Locate the cell with the specified text and output its [X, Y] center coordinate. 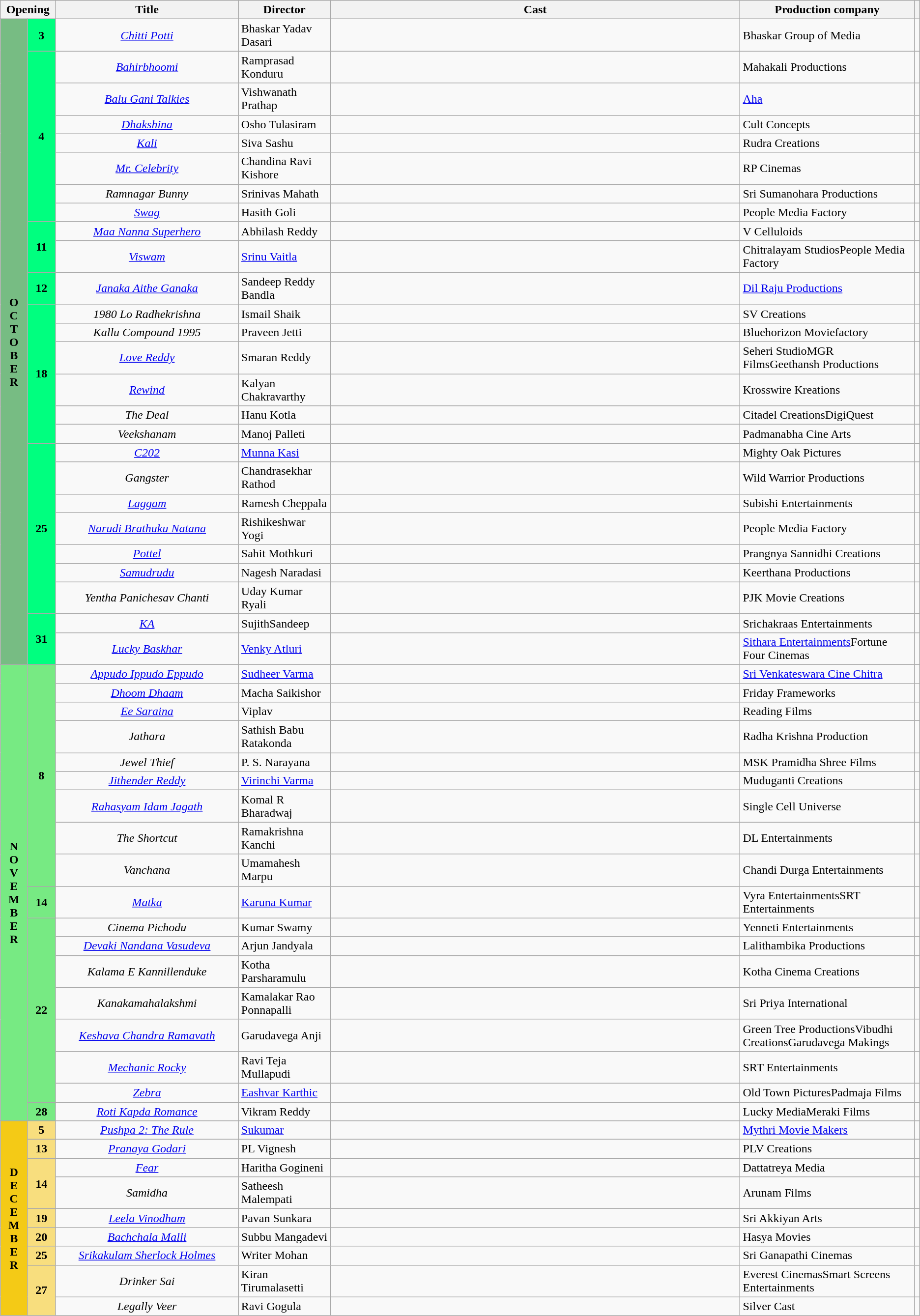
Sukumar [284, 1130]
Cult Concepts [827, 124]
Chitti Potti [147, 35]
P. S. Narayana [284, 762]
Kotha Parsharamulu [284, 971]
Janaka Aithe Ganaka [147, 288]
SujithSandeep [284, 623]
Vanchana [147, 870]
Garudavega Anji [284, 1035]
Jithender Reddy [147, 781]
MSK Pramidha Shree Films [827, 762]
Title [147, 10]
Kumar Swamy [284, 927]
Balu Gani Talkies [147, 99]
Bluehorizon Moviefactory [827, 333]
Mahakali Productions [827, 67]
Virinchi Varma [284, 781]
Arjun Jandyala [284, 946]
The Deal [147, 415]
Umamahesh Marpu [284, 870]
Fear [147, 1168]
Kanakamahalakshmi [147, 1003]
Veekshanam [147, 434]
Subbu Mangadevi [284, 1237]
Roti Kapda Romance [147, 1111]
Bahirbhoomi [147, 67]
RP Cinemas [827, 168]
Viplav [284, 712]
Satheesh Malempati [284, 1193]
Hasya Movies [827, 1237]
Bhaskar Yadav Dasari [284, 35]
SV Creations [827, 314]
Srinivas Mahath [284, 194]
V Celluloids [827, 231]
Kali [147, 143]
Venky Atluri [284, 649]
1980 Lo Radhekrishna [147, 314]
Dhakshina [147, 124]
3 [41, 35]
Krosswire Kreations [827, 390]
Munna Kasi [284, 453]
Kotha Cinema Creations [827, 971]
Kalyan Chakravarthy [284, 390]
Kalama E Kannillenduke [147, 971]
Zebra [147, 1092]
Green Tree ProductionsVibudhi CreationsGarudavega Makings [827, 1035]
C202 [147, 453]
Narudi Brathuku Natana [147, 529]
Hanu Kotla [284, 415]
Karuna Kumar [284, 902]
Sri Priya International [827, 1003]
Pottel [147, 554]
Siva Sashu [284, 143]
Maa Nanna Superhero [147, 231]
31 [41, 639]
Praveen Jetti [284, 333]
Uday Kumar Ryali [284, 598]
Gangster [147, 478]
11 [41, 247]
Rewind [147, 390]
Samidha [147, 1193]
Rahasyam Idam Jagath [147, 806]
Bachchala Malli [147, 1237]
28 [41, 1111]
Sandeep Reddy Bandla [284, 288]
Mechanic Rocky [147, 1067]
Sri Sumanohara Productions [827, 194]
The Shortcut [147, 838]
Friday Frameworks [827, 692]
Wild Warrior Productions [827, 478]
Bhaskar Group of Media [827, 35]
Jathara [147, 737]
Komal R Bharadwaj [284, 806]
Samudrudu [147, 572]
Kamalakar Rao Ponnapalli [284, 1003]
Yenneti Entertainments [827, 927]
Single Cell Universe [827, 806]
Sahit Mothkuri [284, 554]
Macha Saikishor [284, 692]
8 [41, 775]
Ramnagar Bunny [147, 194]
Kallu Compound 1995 [147, 333]
Sri Venkateswara Cine Chitra [827, 674]
PLV Creations [827, 1149]
Prangnya Sannidhi Creations [827, 554]
SRT Entertainments [827, 1067]
Pranaya Godari [147, 1149]
Ravi Gogula [284, 1306]
Devaki Nandana Vasudeva [147, 946]
13 [41, 1149]
Aha [827, 99]
Pavan Sunkara [284, 1218]
Reading Films [827, 712]
Legally Veer [147, 1306]
20 [41, 1237]
Sathish Babu Ratakonda [284, 737]
Mythri Movie Makers [827, 1130]
Sri Ganapathi Cinemas [827, 1256]
Laggam [147, 503]
Sri Akkiyan Arts [827, 1218]
Lalithambika Productions [827, 946]
NOVEMBER [14, 892]
Srinu Vaitla [284, 257]
Osho Tulasiram [284, 124]
19 [41, 1218]
Ravi Teja Mullapudi [284, 1067]
Dil Raju Productions [827, 288]
Ramprasad Konduru [284, 67]
Sudheer Varma [284, 674]
Eashvar Karthic [284, 1092]
Srichakraas Entertainments [827, 623]
Lucky MediaMeraki Films [827, 1111]
Keshava Chandra Ramavath [147, 1035]
Arunam Films [827, 1193]
PL Vignesh [284, 1149]
Keerthana Productions [827, 572]
Lucky Baskhar [147, 649]
DECEMBER [14, 1219]
Love Reddy [147, 358]
Subishi Entertainments [827, 503]
Vishwanath Prathap [284, 99]
Cinema Pichodu [147, 927]
Mr. Celebrity [147, 168]
Pushpa 2: The Rule [147, 1130]
Viswam [147, 257]
Ramakrishna Kanchi [284, 838]
Yentha Panichesav Chanti [147, 598]
Director [284, 10]
Chandrasekhar Rathod [284, 478]
18 [41, 374]
Matka [147, 902]
Rishikeshwar Yogi [284, 529]
Vikram Reddy [284, 1111]
Old Town PicturesPadmaja Films [827, 1092]
Dattatreya Media [827, 1168]
Ramesh Cheppala [284, 503]
Citadel CreationsDigiQuest [827, 415]
27 [41, 1290]
Nagesh Naradasi [284, 572]
Ee Saraina [147, 712]
Chitralayam StudiosPeople Media Factory [827, 257]
Chandina Ravi Kishore [284, 168]
Chandi Durga Entertainments [827, 870]
Silver Cast [827, 1306]
Mighty Oak Pictures [827, 453]
Drinker Sai [147, 1281]
Opening [28, 10]
Kiran Tirumalasetti [284, 1281]
KA [147, 623]
Seheri StudioMGR FilmsGeethansh Productions [827, 358]
Sithara EntertainmentsFortune Four Cinemas [827, 649]
Swag [147, 212]
Padmanabha Cine Arts [827, 434]
Srikakulam Sherlock Holmes [147, 1256]
OCTOBER [14, 342]
Radha Krishna Production [827, 737]
PJK Movie Creations [827, 598]
Ismail Shaik [284, 314]
Vyra EntertainmentsSRT Entertainments [827, 902]
Manoj Palleti [284, 434]
Haritha Gogineni [284, 1168]
Muduganti Creations [827, 781]
Abhilash Reddy [284, 231]
Smaran Reddy [284, 358]
12 [41, 288]
Appudo Ippudo Eppudo [147, 674]
DL Entertainments [827, 838]
Everest CinemasSmart Screens Entertainments [827, 1281]
Leela Vinodham [147, 1218]
Dhoom Dhaam [147, 692]
22 [41, 1010]
4 [41, 137]
Production company [827, 10]
Jewel Thief [147, 762]
Writer Mohan [284, 1256]
Hasith Goli [284, 212]
Cast [535, 10]
5 [41, 1130]
Rudra Creations [827, 143]
